Extract the (X, Y) coordinate from the center of the cell holding the provided text.  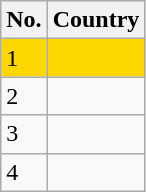
Country (96, 20)
No. (24, 20)
3 (24, 134)
1 (24, 58)
2 (24, 96)
4 (24, 172)
